Output the (x, y) coordinate of the center of the cell containing the given text.  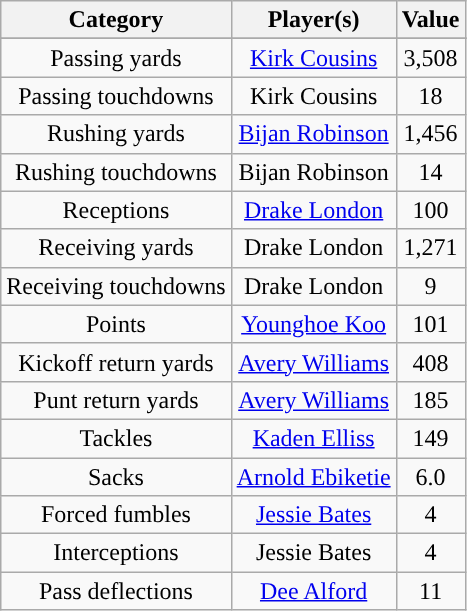
Rushing yards (116, 134)
Forced fumbles (116, 515)
Receptions (116, 210)
Kickoff return yards (116, 362)
11 (430, 591)
18 (430, 96)
Player(s) (314, 20)
100 (430, 210)
6.0 (430, 477)
Dee Alford (314, 591)
Category (116, 20)
408 (430, 362)
Receiving touchdowns (116, 286)
149 (430, 438)
Arnold Ebiketie (314, 477)
Interceptions (116, 553)
Points (116, 324)
1,271 (430, 248)
Receiving yards (116, 248)
14 (430, 172)
Sacks (116, 477)
Passing touchdowns (116, 96)
Tackles (116, 438)
9 (430, 286)
Younghoe Koo (314, 324)
Punt return yards (116, 400)
3,508 (430, 58)
1,456 (430, 134)
Value (430, 20)
Kaden Elliss (314, 438)
Rushing touchdowns (116, 172)
185 (430, 400)
101 (430, 324)
Passing yards (116, 58)
Pass deflections (116, 591)
